From the cell containing the given text, extract its center point as (x, y) coordinate. 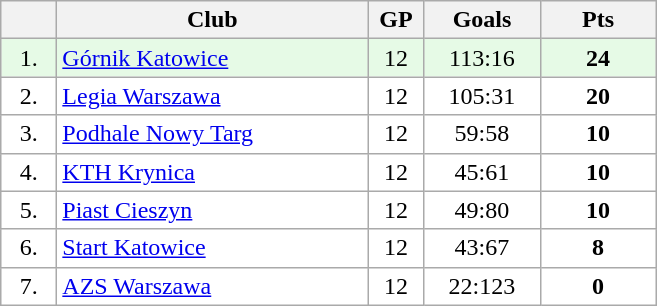
24 (598, 58)
Podhale Nowy Targ (212, 134)
Piast Cieszyn (212, 210)
3. (29, 134)
43:67 (482, 248)
Legia Warszawa (212, 96)
KTH Krynica (212, 172)
22:123 (482, 286)
113:16 (482, 58)
Pts (598, 20)
20 (598, 96)
105:31 (482, 96)
Club (212, 20)
7. (29, 286)
2. (29, 96)
Górnik Katowice (212, 58)
6. (29, 248)
59:58 (482, 134)
GP (396, 20)
5. (29, 210)
Goals (482, 20)
Start Katowice (212, 248)
49:80 (482, 210)
0 (598, 286)
4. (29, 172)
1. (29, 58)
AZS Warszawa (212, 286)
8 (598, 248)
45:61 (482, 172)
